Scan for the cell matching the given text and deliver its (X, Y) coordinate at center. 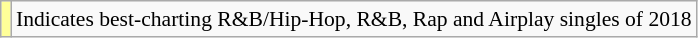
Indicates best-charting R&B/Hip-Hop, R&B, Rap and Airplay singles of 2018 (354, 19)
